Pinpoint the cell where the given text exists, returning its (X, Y) midpoint coordinate. 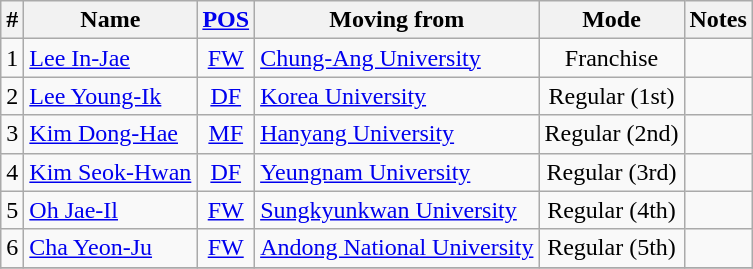
Kim Seok-Hwan (110, 172)
Regular (1st) (612, 96)
MF (226, 134)
5 (12, 210)
Oh Jae-Il (110, 210)
2 (12, 96)
Regular (4th) (612, 210)
6 (12, 248)
Notes (718, 20)
3 (12, 134)
POS (226, 20)
Yeungnam University (397, 172)
Regular (5th) (612, 248)
Mode (612, 20)
Lee Young-Ik (110, 96)
Chung-Ang University (397, 58)
Moving from (397, 20)
Name (110, 20)
Kim Dong-Hae (110, 134)
Regular (2nd) (612, 134)
Cha Yeon-Ju (110, 248)
Andong National University (397, 248)
Sungkyunkwan University (397, 210)
# (12, 20)
1 (12, 58)
Hanyang University (397, 134)
4 (12, 172)
Regular (3rd) (612, 172)
Franchise (612, 58)
Korea University (397, 96)
Lee In-Jae (110, 58)
